Locate the cell with the specified text and output its [x, y] center coordinate. 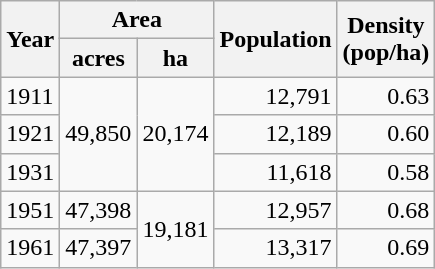
49,850 [98, 134]
0.68 [386, 210]
Density(pop/ha) [386, 39]
0.60 [386, 134]
1911 [30, 96]
0.69 [386, 248]
0.58 [386, 172]
12,189 [276, 134]
acres [98, 58]
12,957 [276, 210]
Year [30, 39]
20,174 [176, 134]
1921 [30, 134]
13,317 [276, 248]
12,791 [276, 96]
Population [276, 39]
Area [137, 20]
0.63 [386, 96]
11,618 [276, 172]
47,398 [98, 210]
1951 [30, 210]
ha [176, 58]
1931 [30, 172]
19,181 [176, 229]
47,397 [98, 248]
1961 [30, 248]
